Output the (x, y) coordinate of the center of the cell containing the given text.  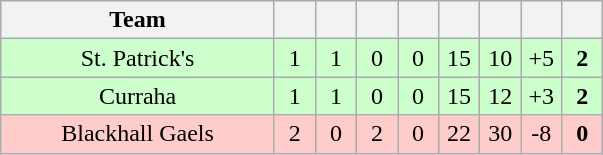
St. Patrick's (138, 58)
22 (460, 134)
+3 (542, 96)
Curraha (138, 96)
Team (138, 20)
+5 (542, 58)
30 (500, 134)
12 (500, 96)
10 (500, 58)
-8 (542, 134)
Blackhall Gaels (138, 134)
